Determine the (X, Y) coordinate at the center of the cell enclosing the given text.  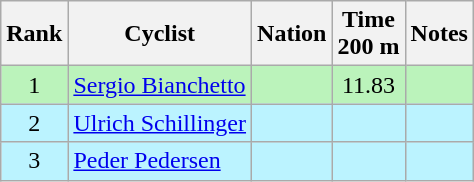
1 (34, 85)
Cyclist (160, 34)
Rank (34, 34)
Peder Pedersen (160, 161)
11.83 (368, 85)
2 (34, 123)
Nation (292, 34)
Time200 m (368, 34)
Ulrich Schillinger (160, 123)
Sergio Bianchetto (160, 85)
3 (34, 161)
Notes (439, 34)
